For the text-containing cell, return its midpoint in [X, Y] coordinate format. 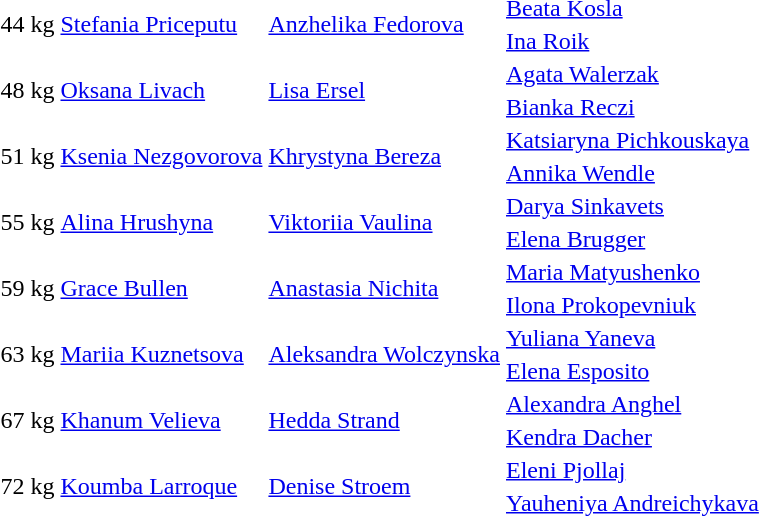
Hedda Strand [384, 420]
Grace Bullen [162, 288]
Viktoriia Vaulina [384, 222]
Khanum Velieva [162, 420]
Anastasia Nichita [384, 288]
Alina Hrushyna [162, 222]
Aleksandra Wolczynska [384, 354]
Khrystyna Bereza [384, 156]
Oksana Livach [162, 90]
Ksenia Nezgovorova [162, 156]
Mariia Kuznetsova [162, 354]
Lisa Ersel [384, 90]
